Find where the given text appears and provide that cell's center as (x, y) coordinate. 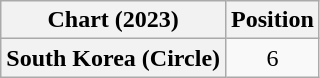
Chart (2023) (114, 20)
Position (273, 20)
6 (273, 58)
South Korea (Circle) (114, 58)
